Find where the given text appears and provide that cell's center as (X, Y) coordinate. 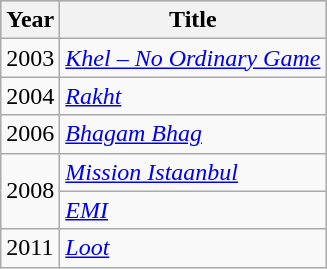
2008 (30, 191)
2006 (30, 134)
2004 (30, 96)
Loot (193, 248)
2003 (30, 58)
2011 (30, 248)
EMI (193, 210)
Title (193, 20)
Khel – No Ordinary Game (193, 58)
Rakht (193, 96)
Bhagam Bhag (193, 134)
Mission Istaanbul (193, 172)
Year (30, 20)
